Return (x, y) of the center of cell containing provided text 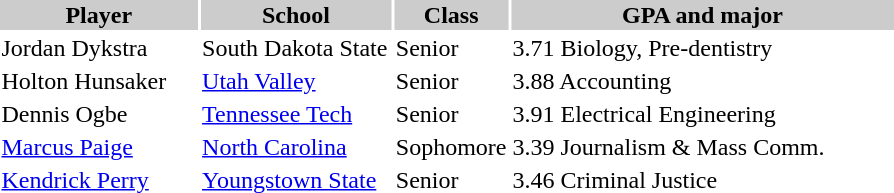
3.88 Accounting (702, 81)
North Carolina (296, 147)
Tennessee Tech (296, 114)
Player (99, 15)
GPA and major (702, 15)
Jordan Dykstra (99, 48)
3.39 Journalism & Mass Comm. (702, 147)
Sophomore (451, 147)
Marcus Paige (99, 147)
Class (451, 15)
Holton Hunsaker (99, 81)
3.71 Biology, Pre-dentistry (702, 48)
Utah Valley (296, 81)
South Dakota State (296, 48)
School (296, 15)
3.91 Electrical Engineering (702, 114)
Dennis Ogbe (99, 114)
